Determine the [X, Y] coordinate at the center of the cell enclosing the given text.  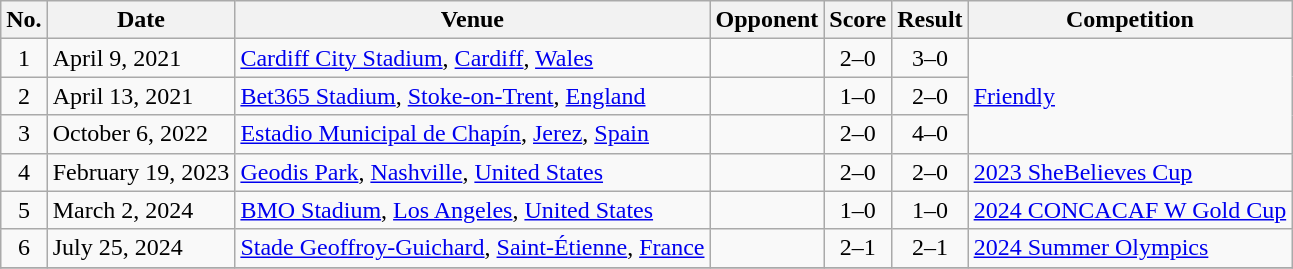
Friendly [1130, 96]
Estadio Municipal de Chapín, Jerez, Spain [472, 134]
April 9, 2021 [141, 58]
Geodis Park, Nashville, United States [472, 172]
Venue [472, 20]
Opponent [767, 20]
March 2, 2024 [141, 210]
Cardiff City Stadium, Cardiff, Wales [472, 58]
February 19, 2023 [141, 172]
2024 CONCACAF W Gold Cup [1130, 210]
July 25, 2024 [141, 248]
Competition [1130, 20]
6 [24, 248]
Bet365 Stadium, Stoke-on-Trent, England [472, 96]
4 [24, 172]
2024 Summer Olympics [1130, 248]
5 [24, 210]
October 6, 2022 [141, 134]
BMO Stadium, Los Angeles, United States [472, 210]
Result [930, 20]
Stade Geoffroy-Guichard, Saint-Étienne, France [472, 248]
April 13, 2021 [141, 96]
1 [24, 58]
4–0 [930, 134]
Score [858, 20]
Date [141, 20]
3 [24, 134]
2023 SheBelieves Cup [1130, 172]
2 [24, 96]
3–0 [930, 58]
No. [24, 20]
